From the cell containing the given text, extract its center point as (X, Y) coordinate. 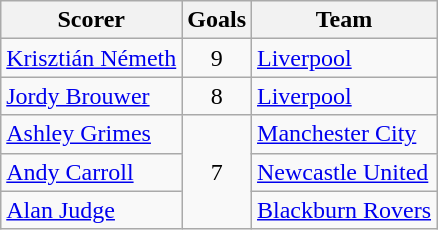
9 (217, 58)
Newcastle United (344, 172)
Manchester City (344, 134)
Krisztián Németh (92, 58)
8 (217, 96)
7 (217, 172)
Scorer (92, 20)
Alan Judge (92, 210)
Ashley Grimes (92, 134)
Team (344, 20)
Jordy Brouwer (92, 96)
Goals (217, 20)
Andy Carroll (92, 172)
Blackburn Rovers (344, 210)
